Extract the (x, y) coordinate from the center of the cell holding the provided text.  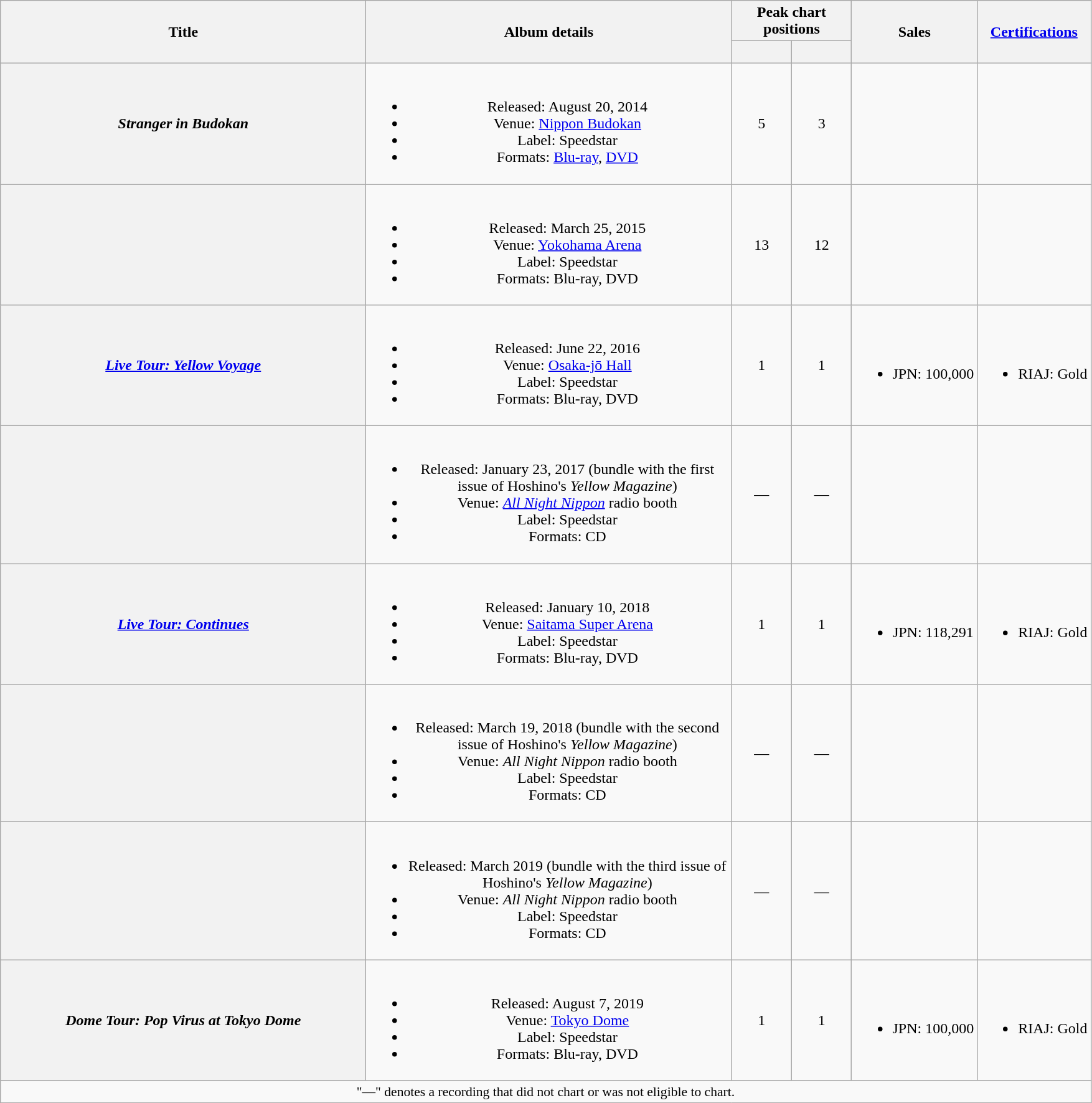
Title (183, 32)
Peak chart positions (792, 21)
Live Tour: Yellow Voyage (183, 366)
Released: August 20, 2014Venue: Nippon BudokanLabel: SpeedstarFormats: Blu-ray, DVD (549, 123)
13 (762, 245)
3 (822, 123)
Stranger in Budokan (183, 123)
"—" denotes a recording that did not chart or was not eligible to chart. (545, 1092)
Live Tour: Continues (183, 624)
Released: August 7, 2019Venue: Tokyo DomeLabel: SpeedstarFormats: Blu-ray, DVD (549, 1020)
Released: June 22, 2016Venue: Osaka-jō HallLabel: SpeedstarFormats: Blu-ray, DVD (549, 366)
Released: January 23, 2017 (bundle with the first issue of Hoshino's Yellow Magazine)Venue: All Night Nippon radio boothLabel: SpeedstarFormats: CD (549, 495)
Certifications (1034, 32)
Sales (915, 32)
12 (822, 245)
JPN: 118,291 (915, 624)
Released: March 2019 (bundle with the third issue of Hoshino's Yellow Magazine)Venue: All Night Nippon radio boothLabel: SpeedstarFormats: CD (549, 891)
Dome Tour: Pop Virus at Tokyo Dome (183, 1020)
Album details (549, 32)
Released: March 19, 2018 (bundle with the second issue of Hoshino's Yellow Magazine)Venue: All Night Nippon radio boothLabel: SpeedstarFormats: CD (549, 754)
Released: January 10, 2018Venue: Saitama Super ArenaLabel: SpeedstarFormats: Blu-ray, DVD (549, 624)
5 (762, 123)
Released: March 25, 2015Venue: Yokohama ArenaLabel: SpeedstarFormats: Blu-ray, DVD (549, 245)
